Locate the cell with the specified text and output its (X, Y) center coordinate. 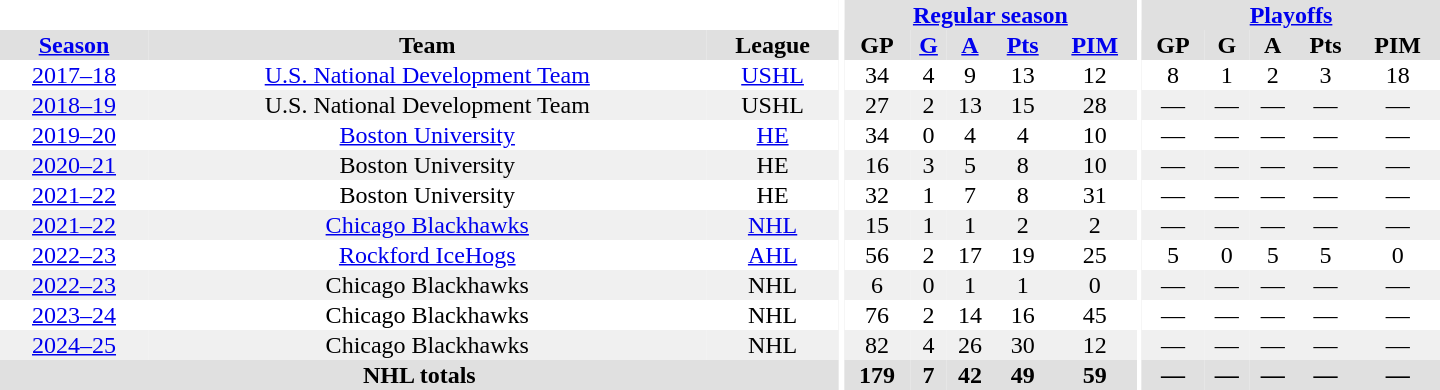
25 (1094, 255)
18 (1398, 75)
45 (1094, 315)
27 (877, 105)
Season (74, 45)
2020–21 (74, 165)
59 (1094, 375)
49 (1023, 375)
28 (1094, 105)
82 (877, 345)
6 (877, 285)
42 (970, 375)
Regular season (990, 15)
NHL totals (420, 375)
2019–20 (74, 135)
56 (877, 255)
9 (970, 75)
30 (1023, 345)
76 (877, 315)
Rockford IceHogs (427, 255)
31 (1094, 195)
26 (970, 345)
32 (877, 195)
2023–24 (74, 315)
Team (427, 45)
179 (877, 375)
AHL (772, 255)
2017–18 (74, 75)
14 (970, 315)
2024–25 (74, 345)
17 (970, 255)
League (772, 45)
Playoffs (1291, 15)
19 (1023, 255)
2018–19 (74, 105)
